Capture the cell that displays the provided text and extract its (X, Y) central coordinate. 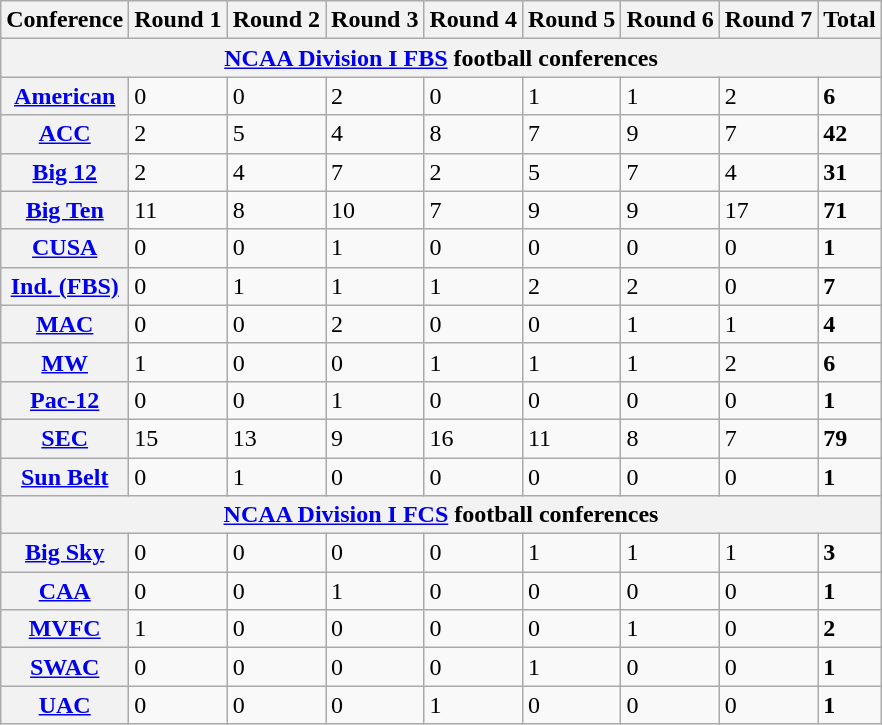
American (65, 96)
NCAA Division I FCS football conferences (442, 515)
Round 6 (670, 20)
SEC (65, 438)
15 (178, 438)
Big 12 (65, 172)
Round 7 (768, 20)
Total (850, 20)
Round 2 (276, 20)
Round 4 (473, 20)
71 (850, 210)
Pac-12 (65, 400)
16 (473, 438)
Big Sky (65, 553)
Sun Belt (65, 477)
79 (850, 438)
Round 1 (178, 20)
3 (850, 553)
Ind. (FBS) (65, 286)
MVFC (65, 629)
17 (768, 210)
Round 3 (375, 20)
MW (65, 362)
13 (276, 438)
Big Ten (65, 210)
CAA (65, 591)
Round 5 (571, 20)
CUSA (65, 248)
10 (375, 210)
ACC (65, 134)
NCAA Division I FBS football conferences (442, 58)
UAC (65, 705)
Conference (65, 20)
MAC (65, 324)
SWAC (65, 667)
42 (850, 134)
31 (850, 172)
